Provide the [X, Y] coordinate of the cell's center where the given text is located.  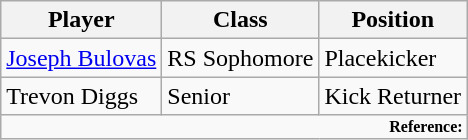
Class [240, 20]
Placekicker [393, 58]
RS Sophomore [240, 58]
Kick Returner [393, 96]
Joseph Bulovas [82, 58]
Trevon Diggs [82, 96]
Position [393, 20]
Reference: [234, 127]
Player [82, 20]
Senior [240, 96]
